Identify which cell holds the provided text, then report its [X, Y] central coordinate. 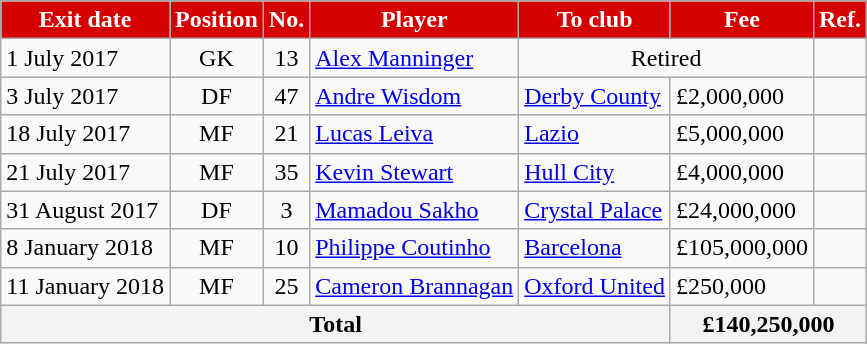
1 July 2017 [86, 58]
11 January 2018 [86, 286]
To club [595, 20]
£250,000 [742, 286]
Position [217, 20]
No. [286, 20]
Crystal Palace [595, 210]
Alex Manninger [414, 58]
Fee [742, 20]
3 [286, 210]
Oxford United [595, 286]
47 [286, 96]
Total [336, 324]
Cameron Brannagan [414, 286]
Ref. [840, 20]
Exit date [86, 20]
£24,000,000 [742, 210]
Philippe Coutinho [414, 248]
£4,000,000 [742, 172]
£2,000,000 [742, 96]
8 January 2018 [86, 248]
13 [286, 58]
Andre Wisdom [414, 96]
35 [286, 172]
21 [286, 134]
31 August 2017 [86, 210]
GK [217, 58]
£5,000,000 [742, 134]
18 July 2017 [86, 134]
10 [286, 248]
Retired [666, 58]
Kevin Stewart [414, 172]
Barcelona [595, 248]
3 July 2017 [86, 96]
21 July 2017 [86, 172]
Lucas Leiva [414, 134]
Mamadou Sakho [414, 210]
£105,000,000 [742, 248]
Derby County [595, 96]
Hull City [595, 172]
Player [414, 20]
£140,250,000 [768, 324]
Lazio [595, 134]
25 [286, 286]
